Extract the [X, Y] coordinate from the center of the cell holding the provided text.  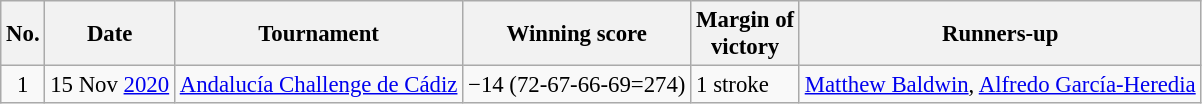
Andalucía Challenge de Cádiz [318, 85]
Margin ofvictory [746, 34]
1 [23, 85]
1 stroke [746, 85]
Tournament [318, 34]
−14 (72-67-66-69=274) [577, 85]
15 Nov 2020 [110, 85]
Matthew Baldwin, Alfredo García-Heredia [1000, 85]
Runners-up [1000, 34]
No. [23, 34]
Winning score [577, 34]
Date [110, 34]
